Search for the cell housing the specified text and yield its (x, y) center coordinate. 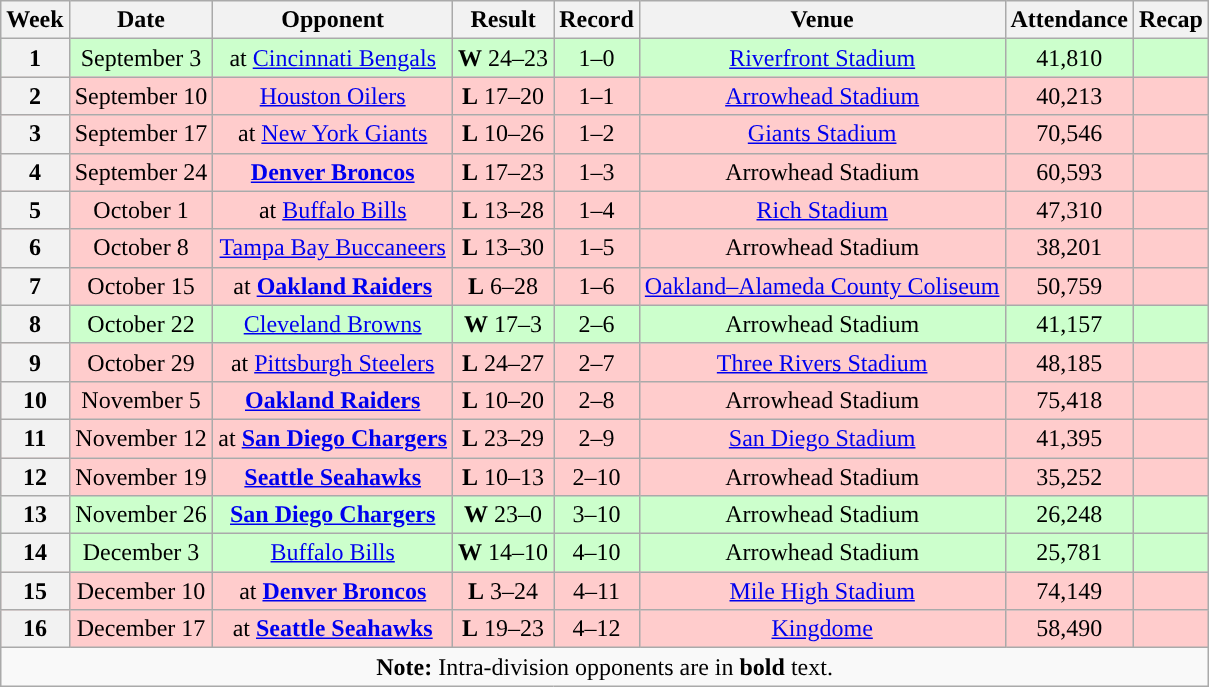
9 (35, 362)
L 23–29 (504, 438)
35,252 (1069, 477)
1–4 (597, 210)
1–2 (597, 134)
Riverfront Stadium (822, 58)
L 17–20 (504, 96)
41,810 (1069, 58)
Week (35, 20)
Cleveland Browns (333, 324)
2 (35, 96)
11 (35, 438)
December 17 (141, 629)
2–10 (597, 477)
W 17–3 (504, 324)
4 (35, 172)
13 (35, 515)
Three Rivers Stadium (822, 362)
Denver Broncos (333, 172)
Record (597, 20)
75,418 (1069, 400)
40,213 (1069, 96)
3–10 (597, 515)
74,149 (1069, 591)
W 24–23 (504, 58)
L 13–28 (504, 210)
W 23–0 (504, 515)
4–12 (597, 629)
1–0 (597, 58)
Kingdome (822, 629)
14 (35, 553)
Venue (822, 20)
26,248 (1069, 515)
Date (141, 20)
October 1 (141, 210)
2–9 (597, 438)
at San Diego Chargers (333, 438)
Recap (1170, 20)
41,395 (1069, 438)
1–1 (597, 96)
1 (35, 58)
W 14–10 (504, 553)
4–11 (597, 591)
at New York Giants (333, 134)
1–3 (597, 172)
December 10 (141, 591)
2–7 (597, 362)
October 15 (141, 286)
L 6–28 (504, 286)
Oakland Raiders (333, 400)
2–8 (597, 400)
10 (35, 400)
at Denver Broncos (333, 591)
November 12 (141, 438)
December 3 (141, 553)
at Cincinnati Bengals (333, 58)
October 29 (141, 362)
7 (35, 286)
San Diego Stadium (822, 438)
L 10–20 (504, 400)
November 26 (141, 515)
L 17–23 (504, 172)
September 24 (141, 172)
October 8 (141, 248)
Opponent (333, 20)
Houston Oilers (333, 96)
70,546 (1069, 134)
Giants Stadium (822, 134)
September 10 (141, 96)
November 5 (141, 400)
41,157 (1069, 324)
50,759 (1069, 286)
38,201 (1069, 248)
25,781 (1069, 553)
L 19–23 (504, 629)
Oakland–Alameda County Coliseum (822, 286)
L 10–13 (504, 477)
L 13–30 (504, 248)
September 3 (141, 58)
1–6 (597, 286)
September 17 (141, 134)
3 (35, 134)
15 (35, 591)
at Buffalo Bills (333, 210)
Tampa Bay Buccaneers (333, 248)
at Seattle Seahawks (333, 629)
Buffalo Bills (333, 553)
October 22 (141, 324)
November 19 (141, 477)
5 (35, 210)
Rich Stadium (822, 210)
8 (35, 324)
48,185 (1069, 362)
Seattle Seahawks (333, 477)
Attendance (1069, 20)
6 (35, 248)
L 24–27 (504, 362)
Note: Intra-division opponents are in bold text. (605, 667)
L 3–24 (504, 591)
47,310 (1069, 210)
Result (504, 20)
L 10–26 (504, 134)
at Oakland Raiders (333, 286)
4–10 (597, 553)
16 (35, 629)
58,490 (1069, 629)
12 (35, 477)
60,593 (1069, 172)
at Pittsburgh Steelers (333, 362)
Mile High Stadium (822, 591)
1–5 (597, 248)
San Diego Chargers (333, 515)
2–6 (597, 324)
